Identify which cell holds the provided text, then report its [X, Y] central coordinate. 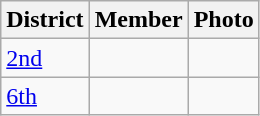
District [45, 20]
6th [45, 96]
Member [138, 20]
2nd [45, 58]
Photo [224, 20]
